Provide the [x, y] coordinate of the cell's center where the given text is located.  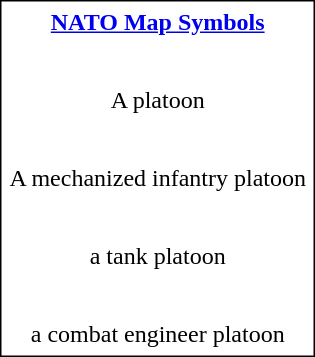
A mechanized infantry platoon [158, 178]
a combat engineer platoon [158, 334]
NATO Map Symbols [158, 22]
A platoon [158, 100]
a tank platoon [158, 256]
